Search for the cell housing the specified text and yield its (X, Y) center coordinate. 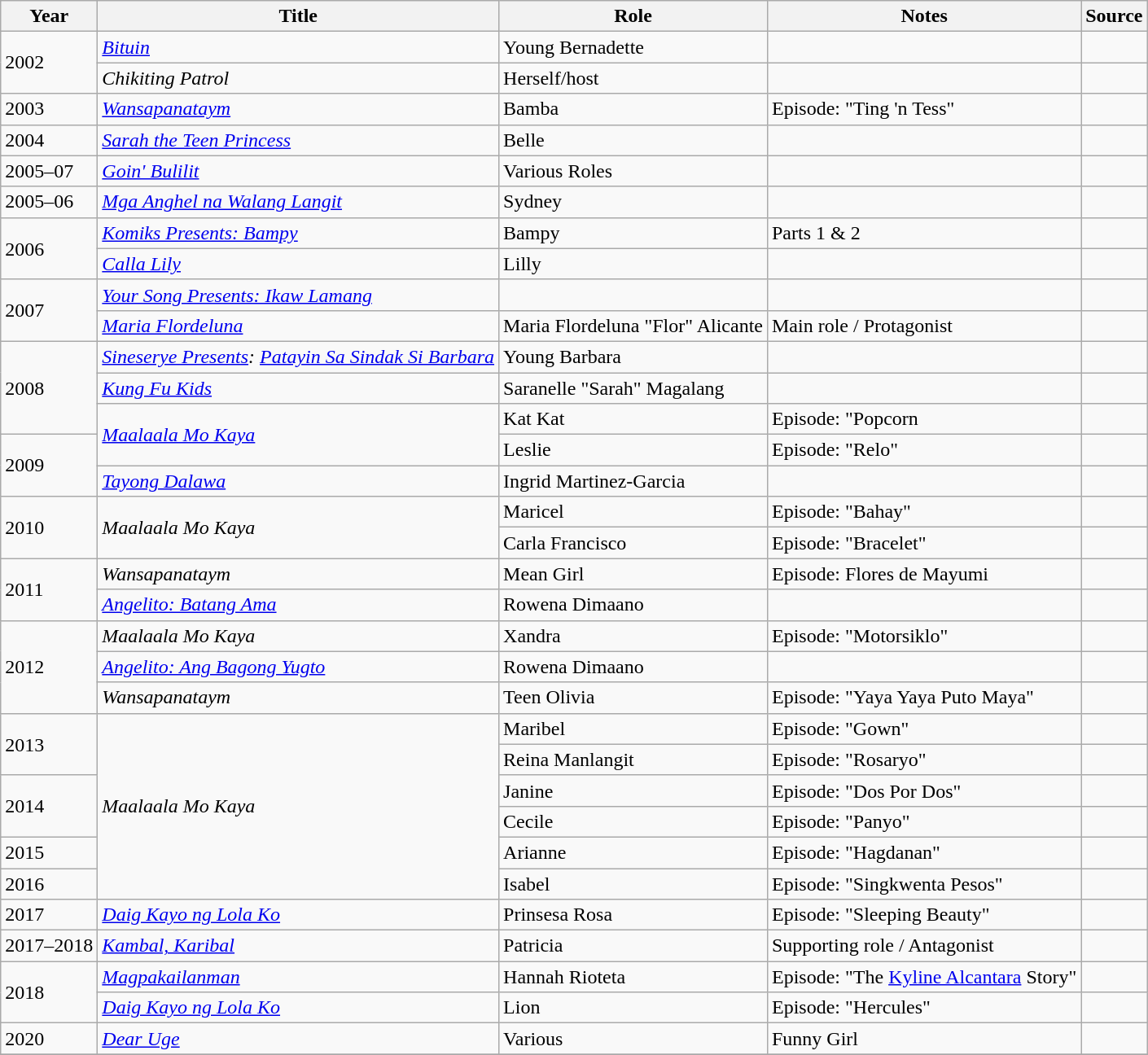
Kambal, Karibal (298, 946)
Episode: "Panyo" (923, 821)
Herself/host (633, 78)
Hannah Rioteta (633, 977)
Main role / Protagonist (923, 326)
2010 (49, 527)
2006 (49, 248)
Angelito: Batang Ama (298, 605)
Episode: "Ting 'n Tess" (923, 109)
2017 (49, 915)
Sarah the Teen Princess (298, 140)
Episode: "The Kyline Alcantara Story" (923, 977)
Episode: "Rosaryo" (923, 760)
Angelito: Ang Bagong Yugto (298, 667)
Source (1114, 16)
2005–07 (49, 171)
2011 (49, 589)
2020 (49, 1039)
Prinsesa Rosa (633, 915)
2009 (49, 466)
Episode: "Dos Por Dos" (923, 790)
Maria Flordeluna "Flor" Alicante (633, 326)
Xandra (633, 636)
Episode: "Popcorn (923, 419)
Belle (633, 140)
2012 (49, 667)
Year (49, 16)
Young Bernadette (633, 47)
Arianne (633, 852)
Komiks Presents: Bampy (298, 233)
Reina Manlangit (633, 760)
2005–06 (49, 202)
Kat Kat (633, 419)
Funny Girl (923, 1039)
Saranelle "Sarah" Magalang (633, 388)
Kung Fu Kids (298, 388)
2014 (49, 806)
Teen Olivia (633, 698)
Episode: "Bracelet" (923, 543)
Lilly (633, 264)
Chikiting Patrol (298, 78)
Episode: "Yaya Yaya Puto Maya" (923, 698)
Lion (633, 1008)
Episode: "Gown" (923, 729)
Bituin (298, 47)
2016 (49, 883)
Ingrid Martinez-Garcia (633, 481)
2002 (49, 63)
Supporting role / Antagonist (923, 946)
Episode: "Hercules" (923, 1008)
2004 (49, 140)
2003 (49, 109)
2018 (49, 992)
2013 (49, 744)
2008 (49, 387)
2007 (49, 310)
Various (633, 1039)
2017–2018 (49, 946)
Maribel (633, 729)
Episode: "Motorsiklo" (923, 636)
Bamba (633, 109)
Bampy (633, 233)
Episode: "Bahay" (923, 512)
Patricia (633, 946)
Janine (633, 790)
Sineserye Presents: Patayin Sa Sindak Si Barbara (298, 357)
Mga Anghel na Walang Langit (298, 202)
Episode: "Hagdanan" (923, 852)
Leslie (633, 450)
Magpakailanman (298, 977)
Isabel (633, 883)
Parts 1 & 2 (923, 233)
Carla Francisco (633, 543)
Young Barbara (633, 357)
Maricel (633, 512)
Calla Lily (298, 264)
Tayong Dalawa (298, 481)
Episode: "Singkwenta Pesos" (923, 883)
Your Song Presents: Ikaw Lamang (298, 295)
Title (298, 16)
2015 (49, 852)
Episode: Flores de Mayumi (923, 574)
Goin' Bulilit (298, 171)
Dear Uge (298, 1039)
Cecile (633, 821)
Notes (923, 16)
Mean Girl (633, 574)
Episode: "Sleeping Beauty" (923, 915)
Various Roles (633, 171)
Episode: "Relo" (923, 450)
Sydney (633, 202)
Role (633, 16)
Maria Flordeluna (298, 326)
